Provide the (x, y) coordinate of the cell's center where the given text is located.  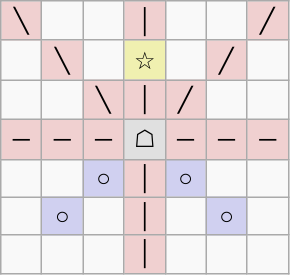
☖ (144, 139)
☆ (144, 60)
